Return the (x, y) coordinate for the center point of the cell that contains the specified text.  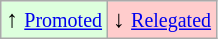
↑ Promoted (54, 20)
↓ Relegated (162, 20)
